Pinpoint the cell where the given text exists, returning its [X, Y] midpoint coordinate. 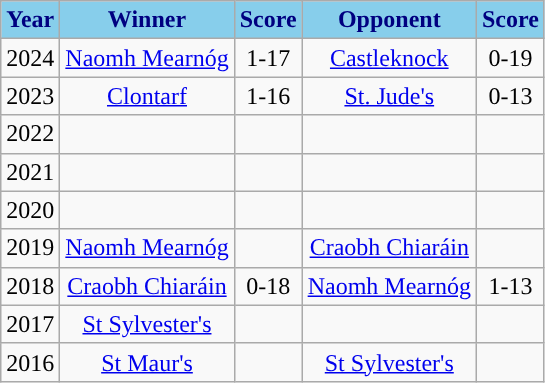
Year [30, 20]
Winner [147, 20]
Opponent [389, 20]
2017 [30, 324]
1-16 [268, 96]
0-19 [510, 58]
1-13 [510, 286]
0-18 [268, 286]
2022 [30, 134]
2020 [30, 210]
Castleknock [389, 58]
0-13 [510, 96]
1-17 [268, 58]
2023 [30, 96]
2024 [30, 58]
2021 [30, 172]
St. Jude's [389, 96]
2018 [30, 286]
St Maur's [147, 362]
Clontarf [147, 96]
2019 [30, 248]
2016 [30, 362]
